Detect which cell encompasses the target text, then output its (X, Y) center coordinate. 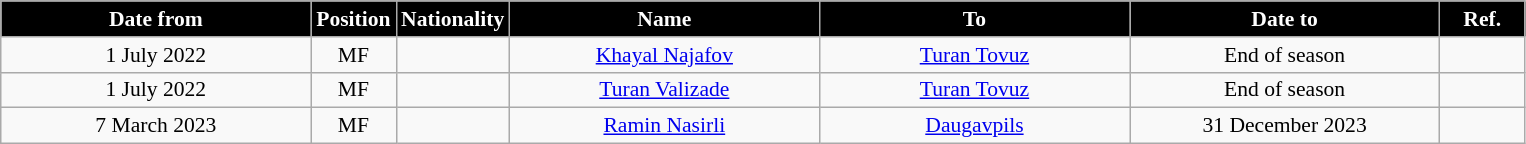
Turan Valizade (664, 90)
Ref. (1482, 19)
Date to (1285, 19)
31 December 2023 (1285, 126)
Date from (156, 19)
Daugavpils (974, 126)
To (974, 19)
Khayal Najafov (664, 55)
Position (354, 19)
Nationality (452, 19)
Ramin Nasirli (664, 126)
Name (664, 19)
7 March 2023 (156, 126)
